Search for the cell housing the specified text and yield its (X, Y) center coordinate. 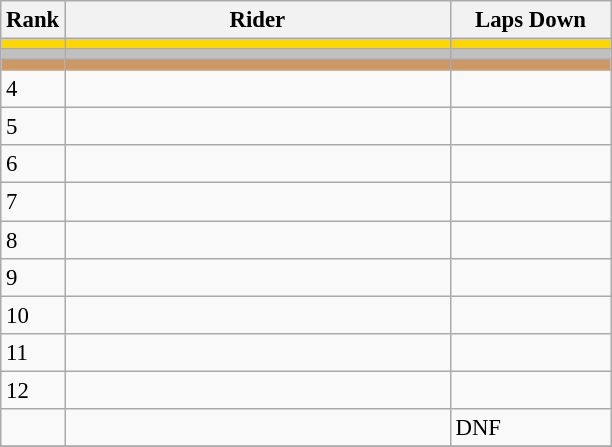
Rank (33, 20)
Laps Down (530, 20)
7 (33, 202)
12 (33, 390)
8 (33, 240)
5 (33, 127)
4 (33, 89)
9 (33, 277)
Rider (258, 20)
DNF (530, 428)
11 (33, 352)
6 (33, 165)
10 (33, 315)
